Provide the [x, y] coordinate of the cell's center where the given text is located.  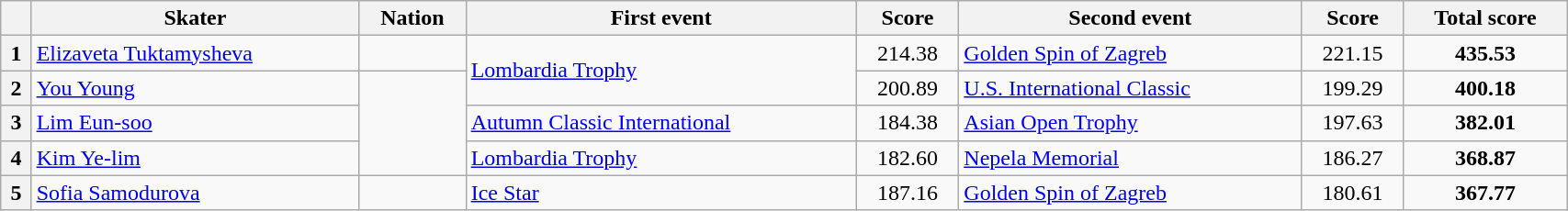
180.61 [1353, 193]
Elizaveta Tuktamysheva [195, 53]
Autumn Classic International [661, 123]
187.16 [908, 193]
200.89 [908, 88]
Total score [1484, 18]
1 [17, 53]
182.60 [908, 158]
Lim Eun-soo [195, 123]
Nation [412, 18]
184.38 [908, 123]
199.29 [1353, 88]
Asian Open Trophy [1130, 123]
You Young [195, 88]
Ice Star [661, 193]
382.01 [1484, 123]
5 [17, 193]
Skater [195, 18]
2 [17, 88]
3 [17, 123]
U.S. International Classic [1130, 88]
Kim Ye-lim [195, 158]
221.15 [1353, 53]
435.53 [1484, 53]
Nepela Memorial [1130, 158]
368.87 [1484, 158]
197.63 [1353, 123]
214.38 [908, 53]
First event [661, 18]
367.77 [1484, 193]
186.27 [1353, 158]
Sofia Samodurova [195, 193]
400.18 [1484, 88]
Second event [1130, 18]
4 [17, 158]
